Search for the cell housing the specified text and yield its [x, y] center coordinate. 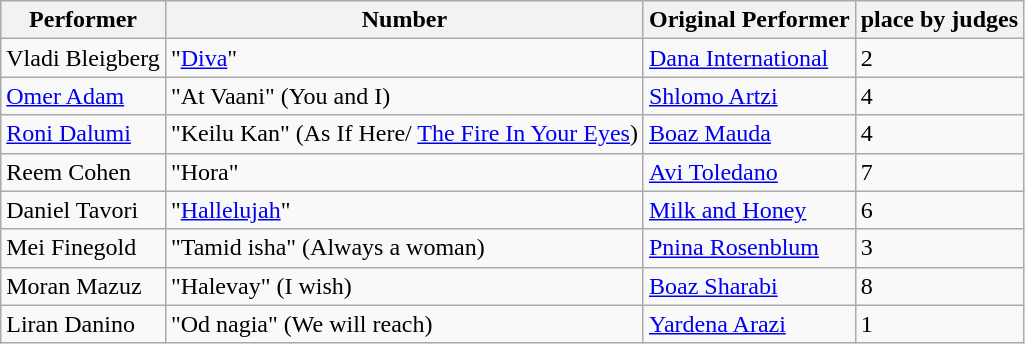
"At Vaani" (You and I) [404, 96]
3 [939, 248]
2 [939, 58]
Yardena Arazi [749, 324]
Boaz Sharabi [749, 286]
Pnina Rosenblum [749, 248]
"Od nagia" (We will reach) [404, 324]
"Hallelujah" [404, 210]
7 [939, 172]
Moran Mazuz [84, 286]
Vladi Bleigberg [84, 58]
"Tamid isha" (Always a woman) [404, 248]
Shlomo Artzi [749, 96]
"Halevay" (I wish) [404, 286]
Reem Cohen [84, 172]
Number [404, 20]
6 [939, 210]
Roni Dalumi [84, 134]
Milk and Honey [749, 210]
Boaz Mauda [749, 134]
Original Performer [749, 20]
Omer Adam [84, 96]
Mei Finegold [84, 248]
"Keilu Kan" (As If Here/ The Fire In Your Eyes) [404, 134]
8 [939, 286]
place by judges [939, 20]
Liran Danino [84, 324]
Dana International [749, 58]
Performer [84, 20]
Daniel Tavori [84, 210]
Avi Toledano [749, 172]
"Diva" [404, 58]
"Hora" [404, 172]
1 [939, 324]
